Search for the cell housing the specified text and yield its [X, Y] center coordinate. 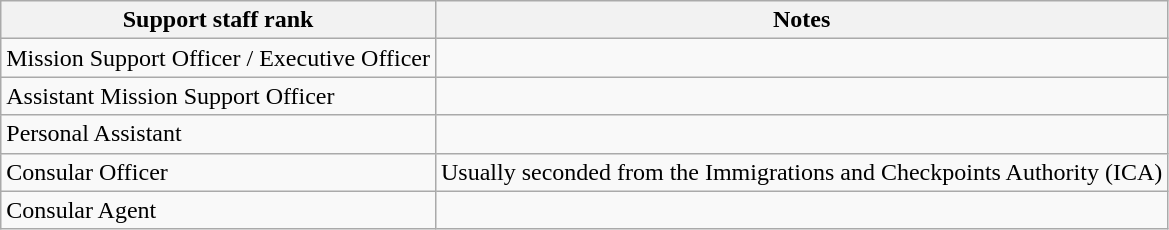
Usually seconded from the Immigrations and Checkpoints Authority (ICA) [801, 172]
Assistant Mission Support Officer [218, 96]
Mission Support Officer / Executive Officer [218, 58]
Personal Assistant [218, 134]
Support staff rank [218, 20]
Consular Officer [218, 172]
Consular Agent [218, 210]
Notes [801, 20]
